Determine the [X, Y] coordinate at the center of the cell enclosing the given text.  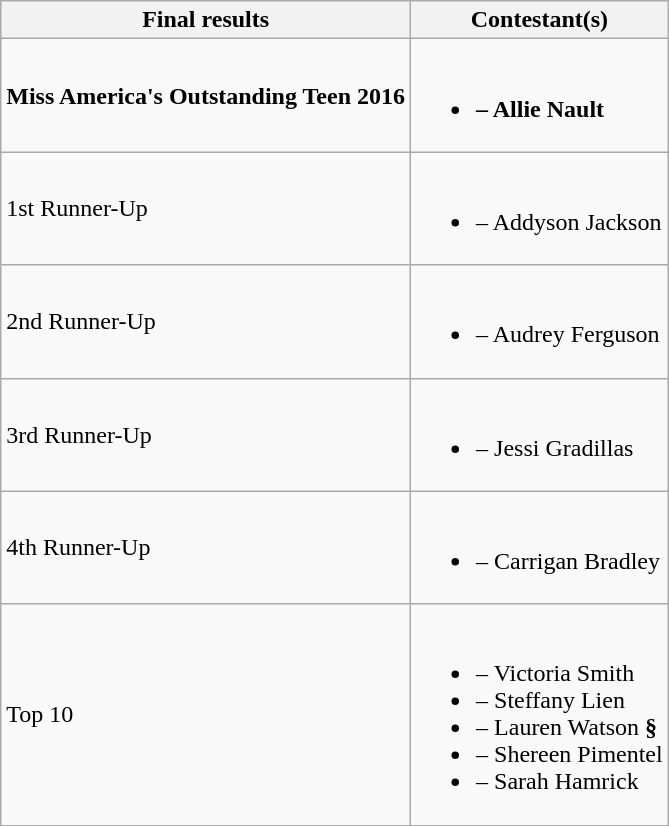
1st Runner-Up [206, 208]
Top 10 [206, 714]
– Addyson Jackson [540, 208]
– Carrigan Bradley [540, 548]
4th Runner-Up [206, 548]
– Jessi Gradillas [540, 434]
2nd Runner-Up [206, 322]
Contestant(s) [540, 20]
– Audrey Ferguson [540, 322]
– Victoria Smith – Steffany Lien – Lauren Watson § – Shereen Pimentel – Sarah Hamrick [540, 714]
Miss America's Outstanding Teen 2016 [206, 96]
– Allie Nault [540, 96]
3rd Runner-Up [206, 434]
Final results [206, 20]
